Capture the cell that displays the provided text and extract its (x, y) central coordinate. 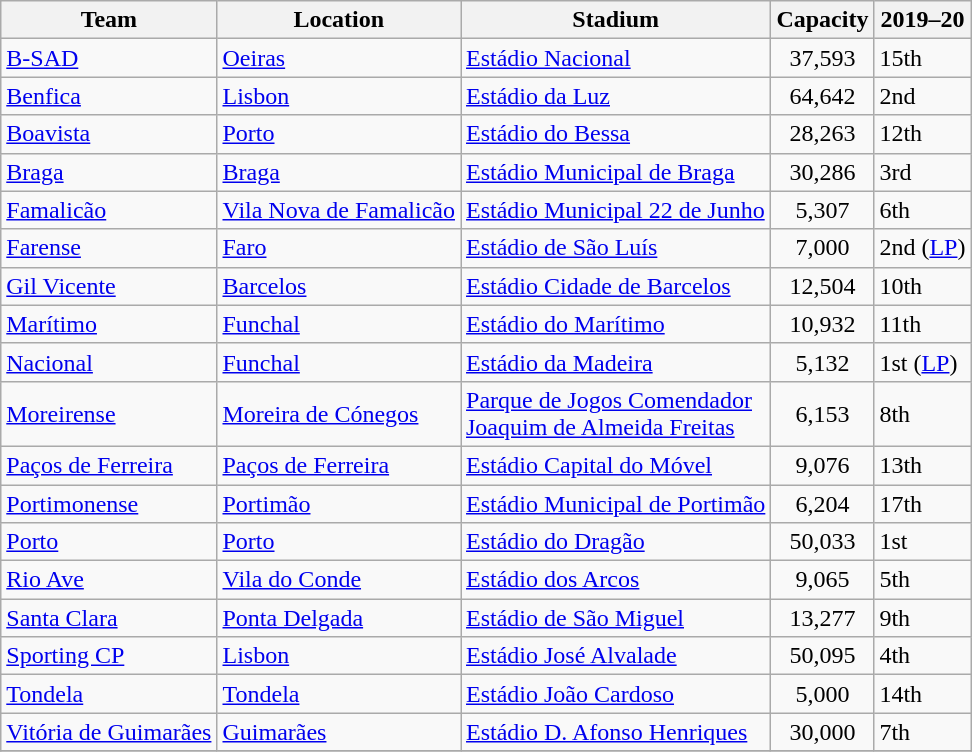
Estádio do Bessa (615, 134)
Team (109, 20)
15th (922, 58)
1st (LP) (922, 362)
Portimão (339, 503)
Vila Nova de Famalicão (339, 210)
6,204 (822, 503)
5,307 (822, 210)
Marítimo (109, 324)
7,000 (822, 248)
Guimarães (339, 732)
5,132 (822, 362)
Capacity (822, 20)
Nacional (109, 362)
Barcelos (339, 286)
Estádio Nacional (615, 58)
30,000 (822, 732)
37,593 (822, 58)
14th (922, 694)
Ponta Delgada (339, 618)
2019–20 (922, 20)
28,263 (822, 134)
Estádio Cidade de Barcelos (615, 286)
Moreira de Cónegos (339, 414)
Oeiras (339, 58)
17th (922, 503)
Estádio Capital do Móvel (615, 465)
5th (922, 580)
Farense (109, 248)
7th (922, 732)
Boavista (109, 134)
Benfica (109, 96)
Estádio do Marítimo (615, 324)
Rio Ave (109, 580)
Estádio Municipal de Braga (615, 172)
Estádio João Cardoso (615, 694)
Faro (339, 248)
9,065 (822, 580)
Stadium (615, 20)
Estádio Municipal de Portimão (615, 503)
B-SAD (109, 58)
9th (922, 618)
Santa Clara (109, 618)
3rd (922, 172)
Estádio de São Luís (615, 248)
Gil Vicente (109, 286)
8th (922, 414)
5,000 (822, 694)
Estádio de São Miguel (615, 618)
50,033 (822, 542)
Estádio do Dragão (615, 542)
Estádio José Alvalade (615, 656)
Sporting CP (109, 656)
Estádio dos Arcos (615, 580)
9,076 (822, 465)
11th (922, 324)
1st (922, 542)
4th (922, 656)
13,277 (822, 618)
12,504 (822, 286)
50,095 (822, 656)
10,932 (822, 324)
Vitória de Guimarães (109, 732)
12th (922, 134)
Vila do Conde (339, 580)
Estádio da Luz (615, 96)
Estádio da Madeira (615, 362)
30,286 (822, 172)
Estádio Municipal 22 de Junho (615, 210)
2nd (LP) (922, 248)
13th (922, 465)
2nd (922, 96)
6,153 (822, 414)
6th (922, 210)
Moreirense (109, 414)
Famalicão (109, 210)
64,642 (822, 96)
Parque de Jogos ComendadorJoaquim de Almeida Freitas (615, 414)
10th (922, 286)
Location (339, 20)
Estádio D. Afonso Henriques (615, 732)
Portimonense (109, 503)
